Identify which cell holds the provided text, then report its [X, Y] central coordinate. 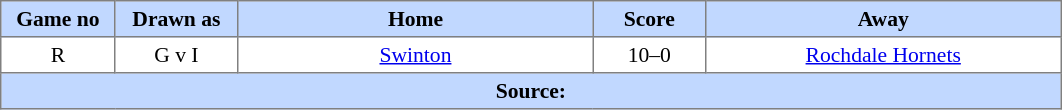
R [58, 55]
Away [883, 19]
Rochdale Hornets [883, 55]
Home [416, 19]
Swinton [416, 55]
G v I [176, 55]
Source: [531, 91]
Score [649, 19]
10–0 [649, 55]
Drawn as [176, 19]
Game no [58, 19]
